Determine the (X, Y) coordinate at the center of the cell enclosing the given text.  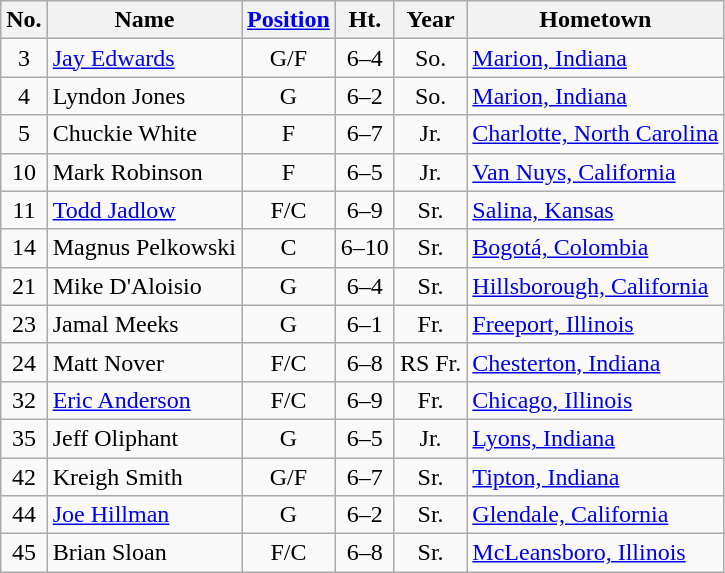
Name (144, 20)
Position (289, 20)
Salina, Kansas (596, 210)
23 (24, 324)
35 (24, 438)
44 (24, 515)
Matt Nover (144, 362)
McLeansboro, Illinois (596, 553)
32 (24, 400)
14 (24, 248)
Hillsborough, California (596, 286)
No. (24, 20)
3 (24, 58)
Bogotá, Colombia (596, 248)
6–10 (364, 248)
Freeport, Illinois (596, 324)
Van Nuys, California (596, 172)
Tipton, Indiana (596, 477)
11 (24, 210)
Mark Robinson (144, 172)
Jay Edwards (144, 58)
Mike D'Aloisio (144, 286)
Joe Hillman (144, 515)
Lyons, Indiana (596, 438)
45 (24, 553)
Charlotte, North Carolina (596, 134)
Brian Sloan (144, 553)
10 (24, 172)
Eric Anderson (144, 400)
Chesterton, Indiana (596, 362)
Chuckie White (144, 134)
Ht. (364, 20)
Jamal Meeks (144, 324)
5 (24, 134)
4 (24, 96)
Chicago, Illinois (596, 400)
Hometown (596, 20)
Todd Jadlow (144, 210)
Jeff Oliphant (144, 438)
6–1 (364, 324)
Year (430, 20)
21 (24, 286)
Lyndon Jones (144, 96)
C (289, 248)
24 (24, 362)
RS Fr. (430, 362)
Glendale, California (596, 515)
Magnus Pelkowski (144, 248)
Kreigh Smith (144, 477)
42 (24, 477)
